Extract the (X, Y) coordinate from the center of the cell holding the provided text.  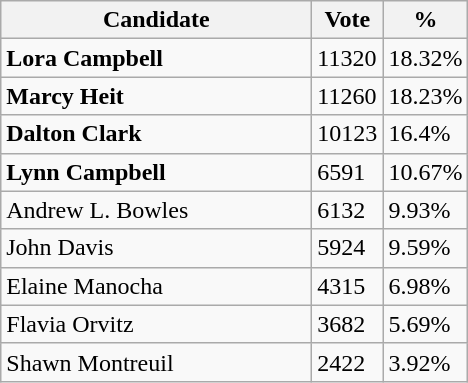
18.23% (426, 96)
% (426, 20)
9.93% (426, 210)
2422 (348, 362)
6132 (348, 210)
Lynn Campbell (156, 172)
Andrew L. Bowles (156, 210)
5924 (348, 248)
Elaine Manocha (156, 286)
16.4% (426, 134)
3682 (348, 324)
10123 (348, 134)
John Davis (156, 248)
Marcy Heit (156, 96)
Dalton Clark (156, 134)
4315 (348, 286)
10.67% (426, 172)
6.98% (426, 286)
Shawn Montreuil (156, 362)
5.69% (426, 324)
Vote (348, 20)
Lora Campbell (156, 58)
Flavia Orvitz (156, 324)
3.92% (426, 362)
11320 (348, 58)
6591 (348, 172)
18.32% (426, 58)
11260 (348, 96)
Candidate (156, 20)
9.59% (426, 248)
